Extract the (x, y) coordinate from the center of the cell holding the provided text.  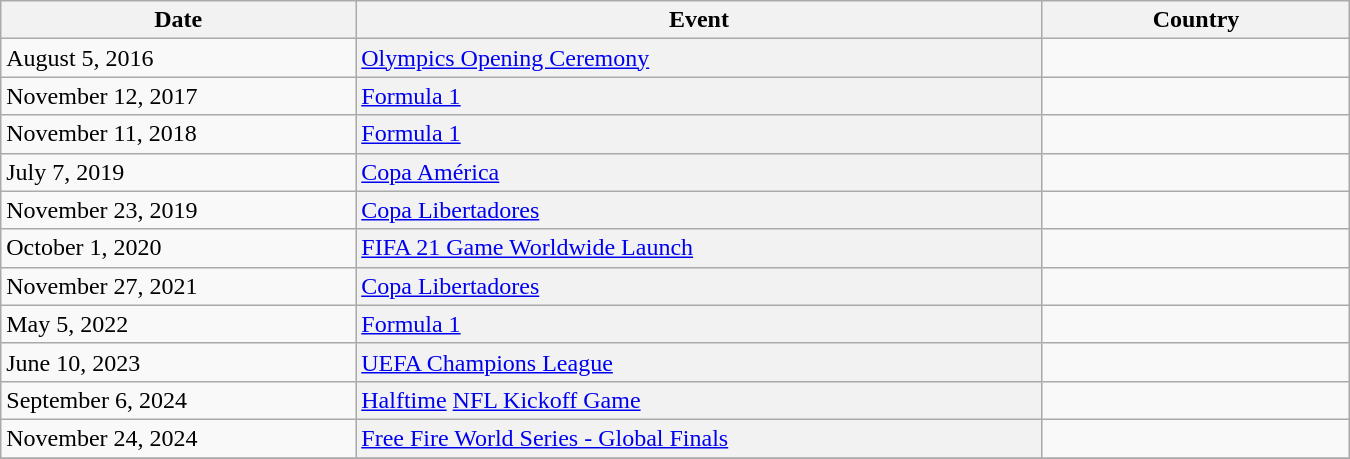
Date (178, 20)
Olympics Opening Ceremony (699, 58)
Free Fire World Series - Global Finals (699, 438)
Country (1196, 20)
November 27, 2021 (178, 286)
Copa América (699, 172)
August 5, 2016 (178, 58)
September 6, 2024 (178, 400)
November 11, 2018 (178, 134)
November 24, 2024 (178, 438)
October 1, 2020 (178, 248)
May 5, 2022 (178, 324)
Halftime NFL Kickoff Game (699, 400)
FIFA 21 Game Worldwide Launch (699, 248)
Event (699, 20)
June 10, 2023 (178, 362)
UEFA Champions League (699, 362)
November 12, 2017 (178, 96)
November 23, 2019 (178, 210)
July 7, 2019 (178, 172)
